From the cell containing the given text, extract its center point as (X, Y) coordinate. 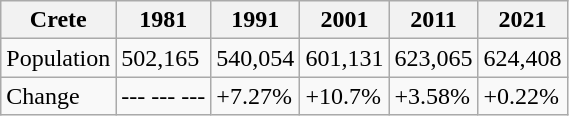
Crete (58, 20)
+0.22% (522, 96)
623,065 (434, 58)
--- --- --- (164, 96)
+3.58% (434, 96)
601,131 (344, 58)
2021 (522, 20)
1981 (164, 20)
2011 (434, 20)
+7.27% (256, 96)
+10.7% (344, 96)
2001 (344, 20)
624,408 (522, 58)
540,054 (256, 58)
Change (58, 96)
Population (58, 58)
502,165 (164, 58)
1991 (256, 20)
